Scan for the cell matching the given text and deliver its [X, Y] coordinate at center. 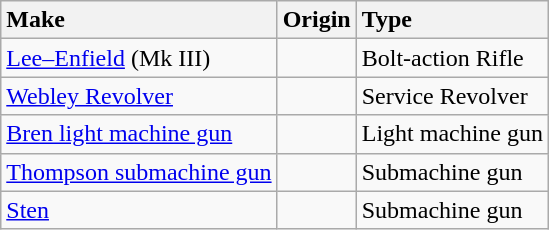
Bolt-action Rifle [452, 58]
Type [452, 20]
Lee–Enfield (Mk III) [139, 58]
Bren light machine gun [139, 134]
Make [139, 20]
Thompson submachine gun [139, 172]
Light machine gun [452, 134]
Webley Revolver [139, 96]
Service Revolver [452, 96]
Origin [316, 20]
Sten [139, 210]
